Scan for the cell matching the given text and deliver its [x, y] coordinate at center. 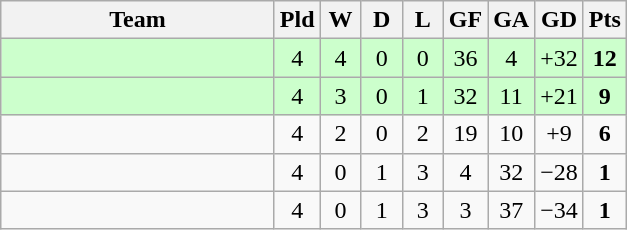
D [382, 20]
11 [512, 96]
Team [138, 20]
L [422, 20]
+21 [560, 96]
10 [512, 134]
6 [604, 134]
GF [465, 20]
19 [465, 134]
37 [512, 210]
−28 [560, 172]
Pld [297, 20]
+9 [560, 134]
−34 [560, 210]
Pts [604, 20]
+32 [560, 58]
9 [604, 96]
GA [512, 20]
36 [465, 58]
12 [604, 58]
W [340, 20]
GD [560, 20]
